Scan for the cell matching the given text and deliver its (x, y) coordinate at center. 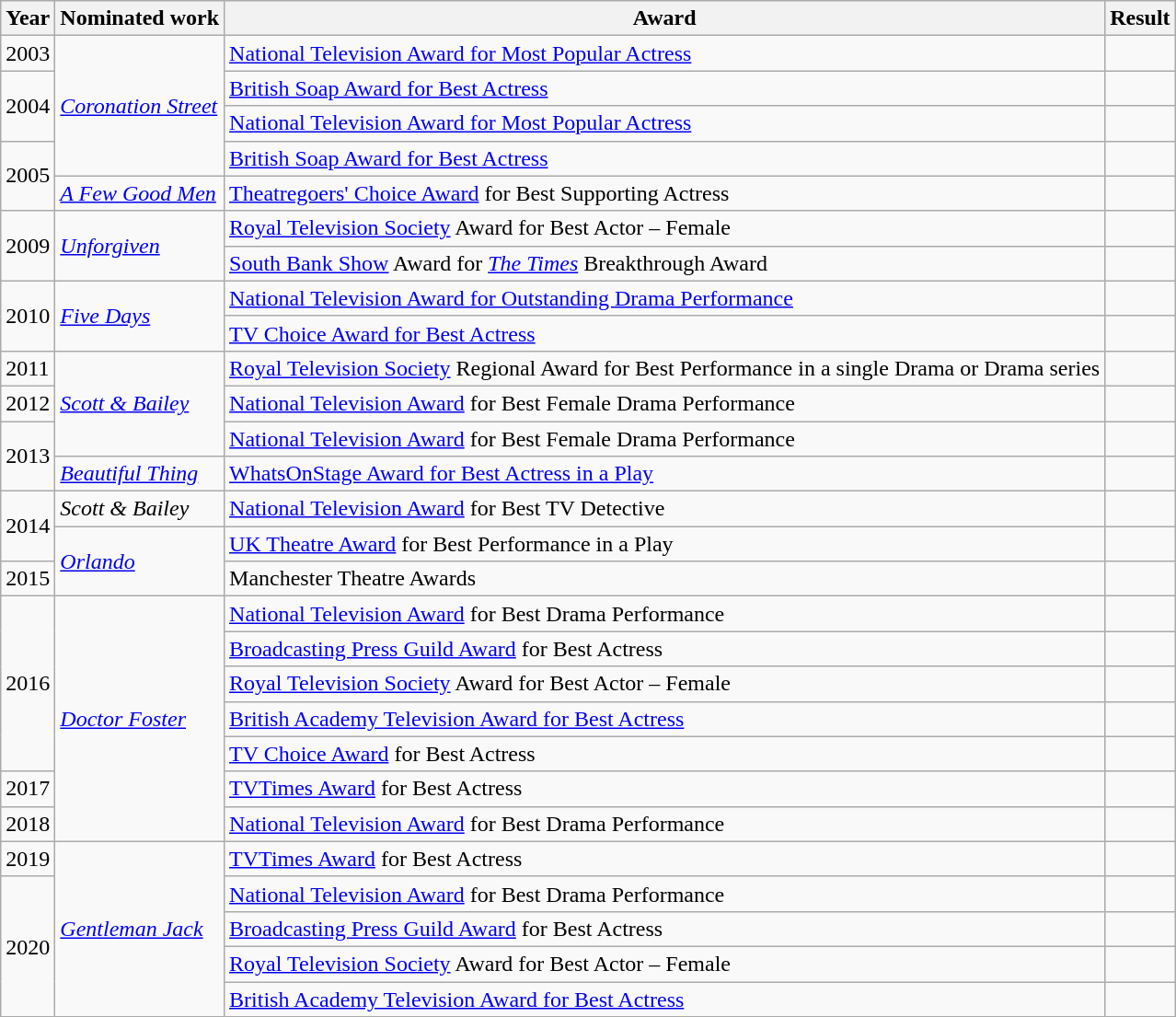
National Television Award for Outstanding Drama Performance (664, 298)
Nominated work (140, 18)
WhatsOnStage Award for Best Actress in a Play (664, 474)
UK Theatre Award for Best Performance in a Play (664, 544)
2016 (28, 684)
Doctor Foster (140, 719)
2013 (28, 456)
2005 (28, 176)
Orlando (140, 561)
A Few Good Men (140, 193)
Royal Television Society Regional Award for Best Performance in a single Drama or Drama series (664, 368)
2020 (28, 946)
2014 (28, 526)
2019 (28, 859)
South Bank Show Award for The Times Breakthrough Award (664, 263)
Coronation Street (140, 106)
2011 (28, 368)
Unforgiven (140, 246)
2015 (28, 579)
Result (1140, 18)
2009 (28, 246)
2017 (28, 789)
2018 (28, 824)
Theatregoers' Choice Award for Best Supporting Actress (664, 193)
Beautiful Thing (140, 474)
National Television Award for Best TV Detective (664, 509)
2003 (28, 53)
2010 (28, 316)
Five Days (140, 316)
Year (28, 18)
2004 (28, 106)
Award (664, 18)
2012 (28, 403)
Gentleman Jack (140, 929)
Manchester Theatre Awards (664, 579)
